Scan for the cell matching the given text and deliver its [x, y] coordinate at center. 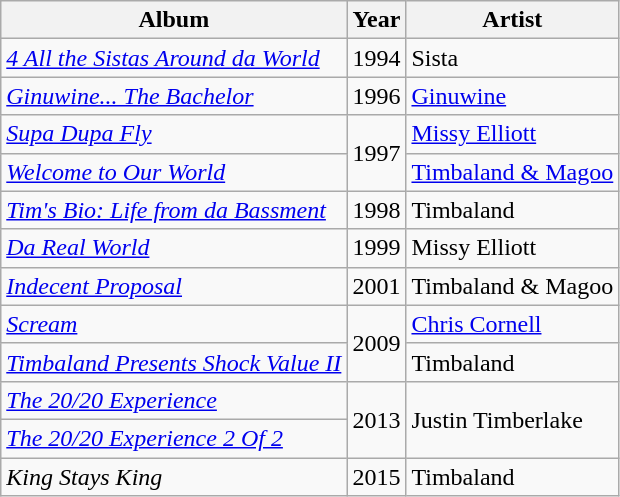
Da Real World [174, 248]
Year [376, 20]
The 20/20 Experience 2 Of 2 [174, 438]
Scream [174, 324]
1994 [376, 58]
2013 [376, 419]
Welcome to Our World [174, 172]
4 All the Sistas Around da World [174, 58]
The 20/20 Experience [174, 400]
Ginuwine [512, 96]
King Stays King [174, 477]
2001 [376, 286]
Chris Cornell [512, 324]
2015 [376, 477]
Sista [512, 58]
Ginuwine... The Bachelor [174, 96]
Indecent Proposal [174, 286]
2009 [376, 343]
Artist [512, 20]
Supa Dupa Fly [174, 134]
Timbaland Presents Shock Value II [174, 362]
Tim's Bio: Life from da Bassment [174, 210]
1997 [376, 153]
1998 [376, 210]
1996 [376, 96]
Album [174, 20]
Justin Timberlake [512, 419]
1999 [376, 248]
